Determine the [x, y] coordinate at the center of the cell enclosing the given text.  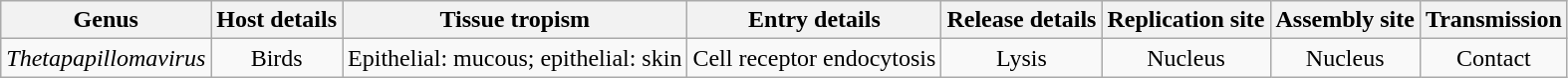
Host details [277, 20]
Replication site [1185, 20]
Assembly site [1345, 20]
Thetapapillomavirus [106, 58]
Transmission [1493, 20]
Birds [277, 58]
Contact [1493, 58]
Lysis [1022, 58]
Entry details [815, 20]
Cell receptor endocytosis [815, 58]
Genus [106, 20]
Tissue tropism [515, 20]
Epithelial: mucous; epithelial: skin [515, 58]
Release details [1022, 20]
